Identify which cell holds the provided text, then report its [X, Y] central coordinate. 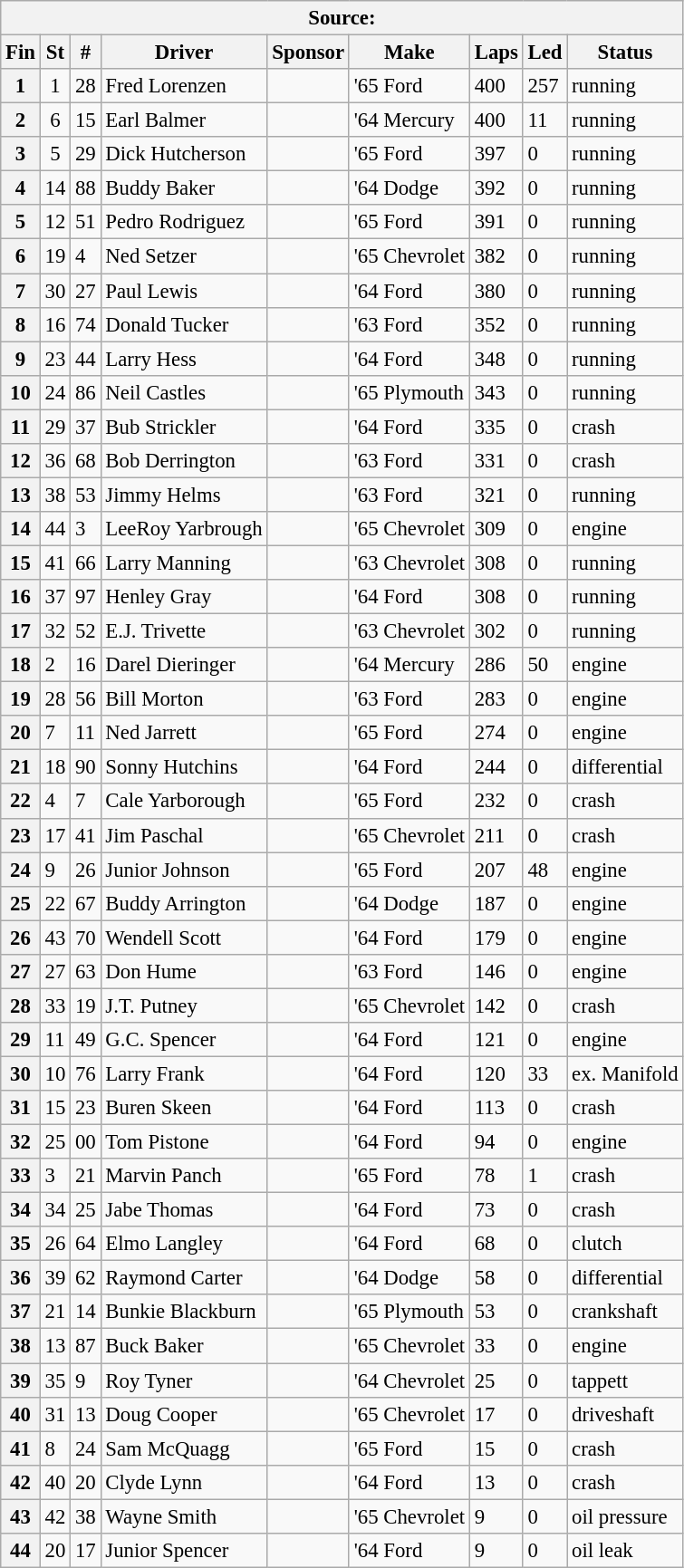
Pedro Rodriguez [184, 222]
Led [545, 53]
49 [85, 1040]
73 [496, 1210]
Raymond Carter [184, 1278]
Paul Lewis [184, 291]
Buddy Baker [184, 188]
52 [85, 631]
Make [409, 53]
G.C. Spencer [184, 1040]
348 [496, 359]
Laps [496, 53]
Tom Pistone [184, 1142]
Ned Jarrett [184, 733]
Larry Hess [184, 359]
146 [496, 972]
232 [496, 802]
274 [496, 733]
382 [496, 256]
76 [85, 1073]
St [54, 53]
'64 Chevrolet [409, 1380]
Buddy Arrington [184, 903]
67 [85, 903]
Bob Derrington [184, 461]
380 [496, 291]
Roy Tyner [184, 1380]
Donald Tucker [184, 324]
62 [85, 1278]
Sam McQuagg [184, 1448]
211 [496, 835]
Larry Frank [184, 1073]
113 [496, 1108]
Earl Balmer [184, 120]
00 [85, 1142]
Jabe Thomas [184, 1210]
# [85, 53]
Buck Baker [184, 1346]
Sonny Hutchins [184, 767]
283 [496, 699]
179 [496, 938]
Sponsor [308, 53]
tappett [625, 1380]
48 [545, 870]
86 [85, 392]
E.J. Trivette [184, 631]
Driver [184, 53]
Wendell Scott [184, 938]
50 [545, 665]
286 [496, 665]
94 [496, 1142]
302 [496, 631]
352 [496, 324]
321 [496, 495]
66 [85, 563]
Elmo Langley [184, 1244]
Clyde Lynn [184, 1482]
391 [496, 222]
142 [496, 1005]
Doug Cooper [184, 1414]
ex. Manifold [625, 1073]
64 [85, 1244]
Bunkie Blackburn [184, 1313]
Fred Lorenzen [184, 86]
oil pressure [625, 1516]
78 [496, 1176]
56 [85, 699]
187 [496, 903]
Dick Hutcherson [184, 154]
Larry Manning [184, 563]
397 [496, 154]
Ned Setzer [184, 256]
70 [85, 938]
Darel Dieringer [184, 665]
Henley Gray [184, 597]
Buren Skeen [184, 1108]
51 [85, 222]
oil leak [625, 1551]
J.T. Putney [184, 1005]
392 [496, 188]
343 [496, 392]
Bill Morton [184, 699]
Junior Spencer [184, 1551]
Status [625, 53]
58 [496, 1278]
121 [496, 1040]
331 [496, 461]
88 [85, 188]
Neil Castles [184, 392]
Jim Paschal [184, 835]
90 [85, 767]
244 [496, 767]
Cale Yarborough [184, 802]
120 [496, 1073]
Junior Johnson [184, 870]
Jimmy Helms [184, 495]
Fin [21, 53]
309 [496, 529]
crankshaft [625, 1313]
driveshaft [625, 1414]
63 [85, 972]
Don Hume [184, 972]
207 [496, 870]
clutch [625, 1244]
LeeRoy Yarbrough [184, 529]
87 [85, 1346]
Marvin Panch [184, 1176]
97 [85, 597]
74 [85, 324]
Source: [342, 18]
335 [496, 427]
Bub Strickler [184, 427]
Wayne Smith [184, 1516]
257 [545, 86]
